Output the (X, Y) coordinate of the center of the cell containing the given text.  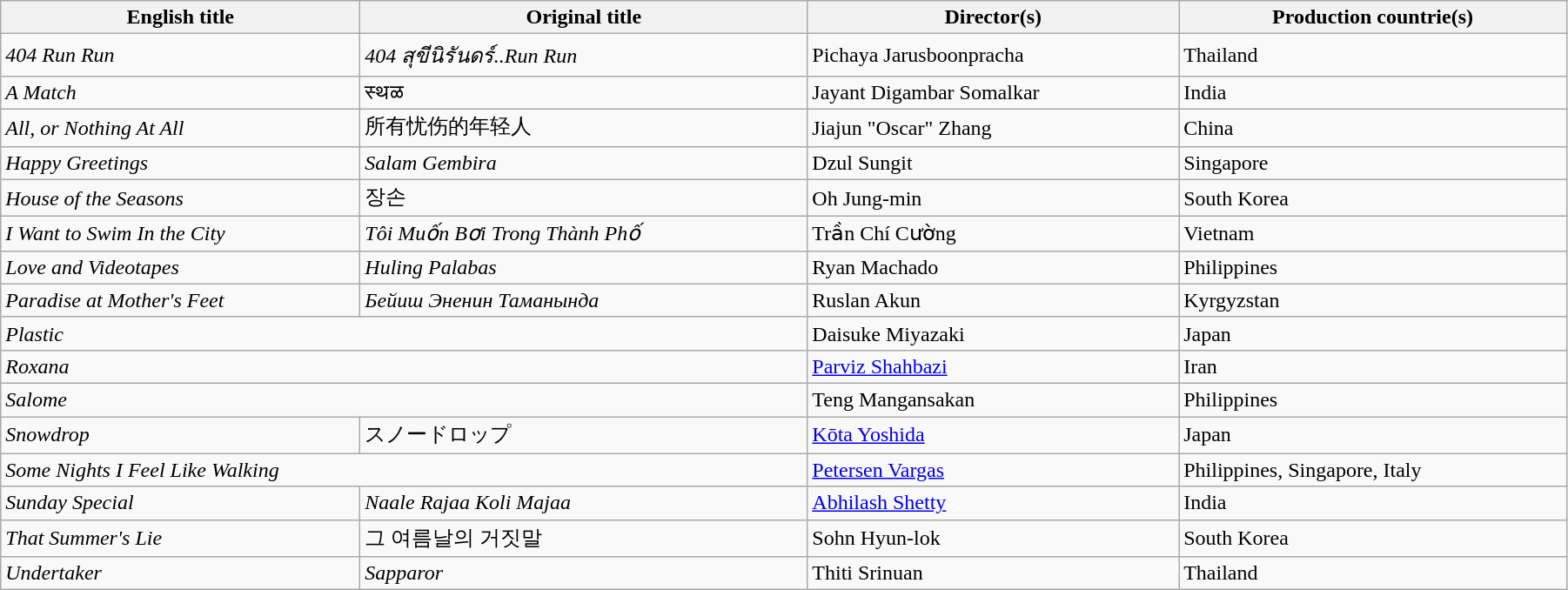
I Want to Swim In the City (181, 234)
English title (181, 17)
Pichaya Jarusboonpracha (994, 56)
That Summer's Lie (181, 538)
スノードロップ (584, 435)
Undertaker (181, 573)
All, or Nothing At All (181, 127)
Oh Jung-min (994, 198)
House of the Seasons (181, 198)
Petersen Vargas (994, 470)
Director(s) (994, 17)
Huling Palabas (584, 267)
Plastic (404, 333)
Salome (404, 399)
Tôi Muốn Bơi Trong Thành Phố (584, 234)
Love and Videotapes (181, 267)
Paradise at Mother's Feet (181, 300)
Teng Mangansakan (994, 399)
장손 (584, 198)
Kyrgyzstan (1373, 300)
Sohn Hyun-lok (994, 538)
Dzul Sungit (994, 163)
Production countrie(s) (1373, 17)
Sapparor (584, 573)
404 Run Run (181, 56)
A Match (181, 92)
Parviz Shahbazi (994, 366)
Vietnam (1373, 234)
Roxana (404, 366)
Sunday Special (181, 503)
Jiajun "Oscar" Zhang (994, 127)
Happy Greetings (181, 163)
404 สุขีนิรันดร์..Run Run (584, 56)
Salam Gembira (584, 163)
Daisuke Miyazaki (994, 333)
Philippines, Singapore, Italy (1373, 470)
Thiti Srinuan (994, 573)
Naale Rajaa Koli Majaa (584, 503)
그 여름날의 거짓말 (584, 538)
Trần Chí Cường (994, 234)
Бейиш Эненин Таманында (584, 300)
Abhilash Shetty (994, 503)
Original title (584, 17)
Some Nights I Feel Like Walking (404, 470)
Snowdrop (181, 435)
Ruslan Akun (994, 300)
Jayant Digambar Somalkar (994, 92)
स्थळ (584, 92)
Iran (1373, 366)
所有忧伤的年轻人 (584, 127)
China (1373, 127)
Singapore (1373, 163)
Kōta Yoshida (994, 435)
Ryan Machado (994, 267)
